Return the (X, Y) coordinate for the center point of the cell that contains the specified text.  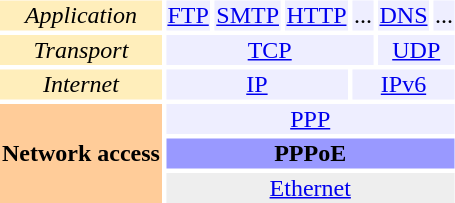
IPv6 (403, 85)
PPPoE (310, 153)
Application (80, 15)
IP (257, 85)
SMTP (248, 15)
TCP (270, 50)
UDP (416, 50)
Network access (80, 154)
HTTP (316, 15)
Transport (80, 50)
Internet (80, 85)
FTP (188, 15)
DNS (404, 15)
Ethernet (310, 188)
PPP (310, 119)
